Detect which cell encompasses the target text, then output its (x, y) center coordinate. 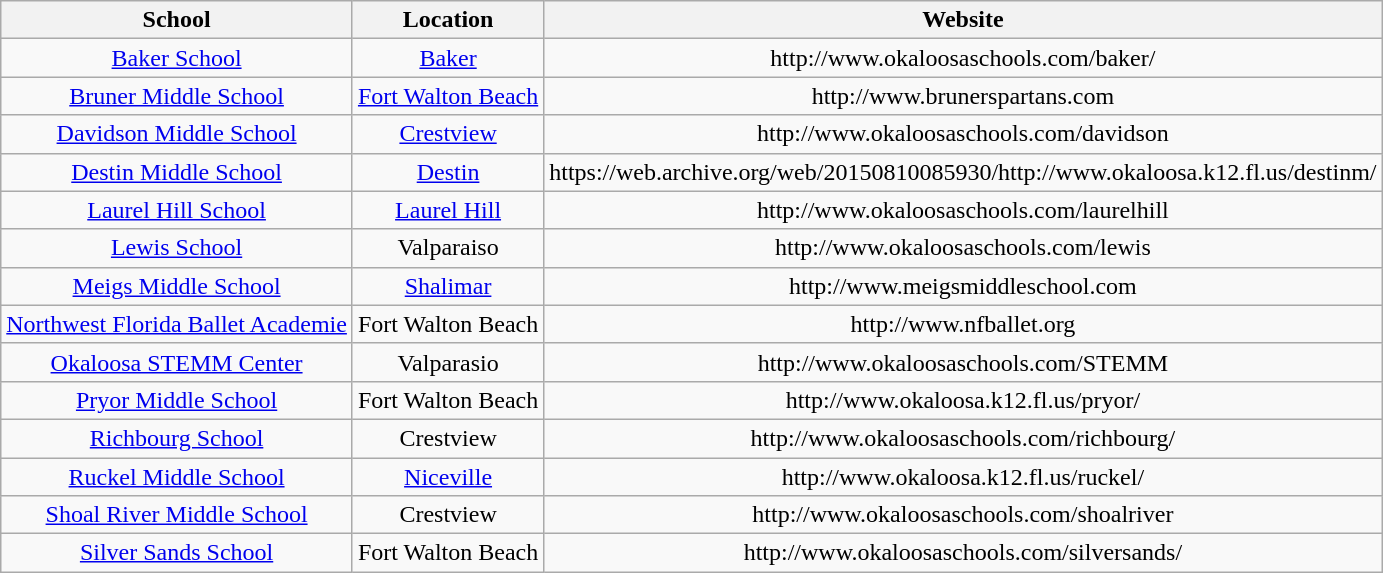
Bruner Middle School (177, 96)
http://www.okaloosaschools.com/richbourg/ (963, 438)
http://www.okaloosaschools.com/baker/ (963, 58)
Richbourg School (177, 438)
http://www.okaloosaschools.com/silversands/ (963, 553)
http://www.okaloosaschools.com/shoalriver (963, 515)
Silver Sands School (177, 553)
Baker School (177, 58)
Northwest Florida Ballet Academie (177, 324)
Shoal River Middle School (177, 515)
Shalimar (448, 286)
http://www.nfballet.org (963, 324)
http://www.okaloosaschools.com/STEMM (963, 362)
Davidson Middle School (177, 134)
Meigs Middle School (177, 286)
Laurel Hill School (177, 210)
Valparasio (448, 362)
Destin Middle School (177, 172)
Valparaiso (448, 248)
Location (448, 20)
Baker (448, 58)
http://www.okaloosaschools.com/davidson (963, 134)
Destin (448, 172)
Pryor Middle School (177, 400)
https://web.archive.org/web/20150810085930/http://www.okaloosa.k12.fl.us/destinm/ (963, 172)
Okaloosa STEMM Center (177, 362)
Niceville (448, 477)
Ruckel Middle School (177, 477)
http://www.meigsmiddleschool.com (963, 286)
http://www.okaloosaschools.com/lewis (963, 248)
http://www.okaloosa.k12.fl.us/pryor/ (963, 400)
http://www.brunerspartans.com (963, 96)
Laurel Hill (448, 210)
http://www.okaloosaschools.com/laurelhill (963, 210)
Website (963, 20)
http://www.okaloosa.k12.fl.us/ruckel/ (963, 477)
Lewis School (177, 248)
School (177, 20)
